Return the (X, Y) coordinate for the center point of the cell that contains the specified text.  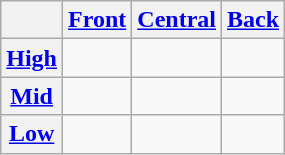
Low (32, 134)
Front (98, 20)
Mid (32, 96)
Central (177, 20)
High (32, 58)
Back (254, 20)
